Detect which cell encompasses the target text, then output its [X, Y] center coordinate. 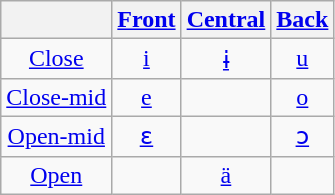
ɨ [226, 59]
o [302, 97]
Open [56, 175]
ɔ [302, 136]
ä [226, 175]
Close [56, 59]
Open-mid [56, 136]
Back [302, 20]
i [146, 59]
Central [226, 20]
ɛ [146, 136]
e [146, 97]
Front [146, 20]
Close-mid [56, 97]
u [302, 59]
